Output the [x, y] coordinate of the center of the cell containing the given text.  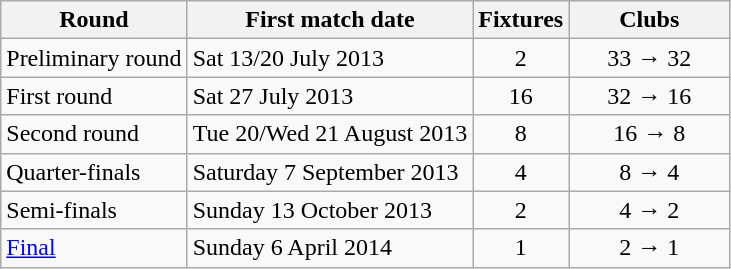
Tue 20/Wed 21 August 2013 [330, 134]
Saturday 7 September 2013 [330, 172]
Fixtures [521, 20]
Sunday 6 April 2014 [330, 248]
8 [521, 134]
32 → 16 [650, 96]
Sat 13/20 July 2013 [330, 58]
Clubs [650, 20]
Sunday 13 October 2013 [330, 210]
Round [94, 20]
16 [521, 96]
Quarter-finals [94, 172]
4 [521, 172]
16 → 8 [650, 134]
Second round [94, 134]
2 → 1 [650, 248]
4 → 2 [650, 210]
Semi-finals [94, 210]
First round [94, 96]
8 → 4 [650, 172]
First match date [330, 20]
1 [521, 248]
Preliminary round [94, 58]
Final [94, 248]
33 → 32 [650, 58]
Sat 27 July 2013 [330, 96]
